Capture the cell that displays the provided text and extract its [X, Y] central coordinate. 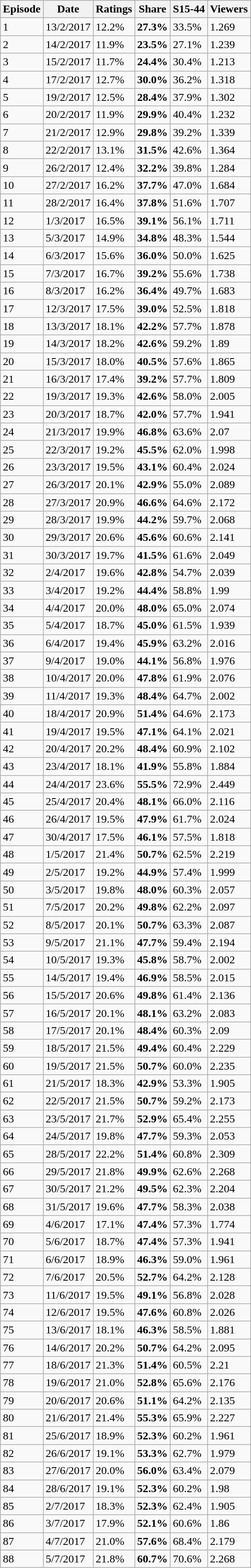
56.0% [153, 1471]
21/5/2017 [68, 1084]
1.89 [229, 344]
43.1% [153, 467]
2.049 [229, 555]
16.5% [114, 221]
28/2/2017 [68, 203]
48 [22, 855]
3/5/2017 [68, 890]
27 [22, 484]
2.176 [229, 1383]
15.6% [114, 256]
2/5/2017 [68, 872]
6/6/2017 [68, 1259]
20/3/2017 [68, 414]
16.4% [114, 203]
28/6/2017 [68, 1488]
37.8% [153, 203]
19/5/2017 [68, 1066]
25/6/2017 [68, 1436]
60.0% [189, 1066]
18.0% [114, 361]
36.4% [153, 291]
1.881 [229, 1330]
1.979 [229, 1453]
10/5/2017 [68, 960]
44.4% [153, 590]
65 [22, 1154]
76 [22, 1348]
17.1% [114, 1224]
14 [22, 256]
2.09 [229, 1030]
1.683 [229, 291]
2.095 [229, 1348]
63.6% [189, 432]
54 [22, 960]
19 [22, 344]
13.1% [114, 150]
Episode [22, 9]
12.2% [114, 27]
61.7% [189, 819]
22.2% [114, 1154]
2.07 [229, 432]
30/4/2017 [68, 837]
82 [22, 1453]
72.9% [189, 784]
51.6% [189, 203]
42 [22, 749]
83 [22, 1471]
60.7% [153, 1559]
62.6% [189, 1171]
88 [22, 1559]
34 [22, 608]
1.86 [229, 1524]
39.1% [153, 221]
26/2/2017 [68, 167]
8/3/2017 [68, 291]
49.1% [153, 1295]
70 [22, 1242]
29/5/2017 [68, 1171]
84 [22, 1488]
7/3/2017 [68, 273]
35 [22, 626]
9/4/2017 [68, 661]
10/4/2017 [68, 678]
1.884 [229, 766]
64 [22, 1136]
27/2/2017 [68, 185]
86 [22, 1524]
65.6% [189, 1383]
8 [22, 150]
68.4% [189, 1541]
26/6/2017 [68, 1453]
14/3/2017 [68, 344]
55.5% [153, 784]
67 [22, 1189]
66 [22, 1171]
21.1% [114, 942]
63.4% [189, 1471]
1/5/2017 [68, 855]
2.074 [229, 608]
13/6/2017 [68, 1330]
27.3% [153, 27]
41.5% [153, 555]
42.8% [153, 573]
52.7% [153, 1277]
52.1% [153, 1524]
25 [22, 449]
13/2/2017 [68, 27]
47.6% [153, 1312]
20.5% [114, 1277]
15/3/2017 [68, 361]
1.239 [229, 44]
2.021 [229, 731]
14/2/2017 [68, 44]
12/3/2017 [68, 309]
62.3% [189, 1189]
14/5/2017 [68, 978]
6/4/2017 [68, 643]
2.227 [229, 1418]
21.7% [114, 1119]
23.5% [153, 44]
38 [22, 678]
64.1% [189, 731]
50.0% [189, 256]
55.3% [153, 1418]
3/7/2017 [68, 1524]
37 [22, 661]
1.98 [229, 1488]
2.179 [229, 1541]
47.8% [153, 678]
31/5/2017 [68, 1207]
65.0% [189, 608]
2.087 [229, 925]
26 [22, 467]
3/4/2017 [68, 590]
27/6/2017 [68, 1471]
52.9% [153, 1119]
36.0% [153, 256]
1.939 [229, 626]
33 [22, 590]
81 [22, 1436]
19/4/2017 [68, 731]
2.089 [229, 484]
2.21 [229, 1365]
1.865 [229, 361]
1.625 [229, 256]
3 [22, 62]
13 [22, 238]
1.232 [229, 115]
23/4/2017 [68, 766]
1.976 [229, 661]
28/3/2017 [68, 520]
4 [22, 80]
2.136 [229, 995]
59.7% [189, 520]
1.284 [229, 167]
1.302 [229, 97]
11.7% [114, 62]
5/6/2017 [68, 1242]
4/4/2017 [68, 608]
2.068 [229, 520]
48.3% [189, 238]
49.7% [189, 291]
5/3/2017 [68, 238]
58.3% [189, 1207]
61.4% [189, 995]
Share [153, 9]
19.7% [114, 555]
29.9% [153, 115]
16/5/2017 [68, 1013]
57.5% [189, 837]
40.5% [153, 361]
2.229 [229, 1048]
45.5% [153, 449]
40 [22, 713]
46.9% [153, 978]
11/4/2017 [68, 696]
51.1% [153, 1401]
16.7% [114, 273]
2.016 [229, 643]
12.4% [114, 167]
45 [22, 802]
59.4% [189, 942]
2.135 [229, 1401]
2.141 [229, 538]
22 [22, 397]
24/5/2017 [68, 1136]
28 [22, 502]
1.544 [229, 238]
1.774 [229, 1224]
30.4% [189, 62]
66.0% [189, 802]
12.9% [114, 132]
18/5/2017 [68, 1048]
30 [22, 538]
39 [22, 696]
17.4% [114, 379]
51 [22, 907]
15/2/2017 [68, 62]
13/3/2017 [68, 326]
47 [22, 837]
52 [22, 925]
21 [22, 379]
30/3/2017 [68, 555]
19/3/2017 [68, 397]
62 [22, 1101]
33.5% [189, 27]
1.269 [229, 27]
55.0% [189, 484]
63 [22, 1119]
19.0% [114, 661]
31.5% [153, 150]
62.5% [189, 855]
12.7% [114, 80]
46.8% [153, 432]
36 [22, 643]
18/6/2017 [68, 1365]
29.8% [153, 132]
75 [22, 1330]
2/4/2017 [68, 573]
2.309 [229, 1154]
61.9% [189, 678]
Ratings [114, 9]
2.116 [229, 802]
46.6% [153, 502]
16/3/2017 [68, 379]
60.5% [189, 1365]
57.4% [189, 872]
37.7% [153, 185]
6 [22, 115]
73 [22, 1295]
1/3/2017 [68, 221]
17.9% [114, 1524]
27.1% [189, 44]
2.128 [229, 1277]
26/3/2017 [68, 484]
52.8% [153, 1383]
2.076 [229, 678]
55.6% [189, 273]
2.005 [229, 397]
21.3% [114, 1365]
10 [22, 185]
20 [22, 361]
45.6% [153, 538]
1.364 [229, 150]
22/2/2017 [68, 150]
32 [22, 573]
87 [22, 1541]
2.083 [229, 1013]
22/5/2017 [68, 1101]
62.0% [189, 449]
2.102 [229, 749]
44 [22, 784]
85 [22, 1506]
1.684 [229, 185]
1.999 [229, 872]
34.8% [153, 238]
12/6/2017 [68, 1312]
2.015 [229, 978]
36.2% [189, 80]
58 [22, 1030]
7 [22, 132]
25/4/2017 [68, 802]
55 [22, 978]
2/7/2017 [68, 1506]
74 [22, 1312]
63.3% [189, 925]
57 [22, 1013]
72 [22, 1277]
1.738 [229, 273]
20/2/2017 [68, 115]
1.707 [229, 203]
2.079 [229, 1471]
49 [22, 872]
77 [22, 1365]
19/6/2017 [68, 1383]
24/4/2017 [68, 784]
19/2/2017 [68, 97]
29/3/2017 [68, 538]
17/5/2017 [68, 1030]
43 [22, 766]
62.2% [189, 907]
45.8% [153, 960]
2.172 [229, 502]
21/3/2017 [68, 432]
62.4% [189, 1506]
58.8% [189, 590]
1.809 [229, 379]
1 [22, 27]
2.053 [229, 1136]
40.4% [189, 115]
24 [22, 432]
32.2% [153, 167]
18/4/2017 [68, 713]
31 [22, 555]
2.449 [229, 784]
44.2% [153, 520]
42.2% [153, 326]
47.9% [153, 819]
2.204 [229, 1189]
2.219 [229, 855]
29 [22, 520]
2.235 [229, 1066]
Viewers [229, 9]
8/5/2017 [68, 925]
1.99 [229, 590]
5/7/2017 [68, 1559]
42.0% [153, 414]
68 [22, 1207]
21/6/2017 [68, 1418]
80 [22, 1418]
20/6/2017 [68, 1401]
7/6/2017 [68, 1277]
12.5% [114, 97]
49.5% [153, 1189]
58.7% [189, 960]
21/2/2017 [68, 132]
17/2/2017 [68, 80]
5 [22, 97]
12 [22, 221]
46 [22, 819]
27/3/2017 [68, 502]
9 [22, 167]
18.2% [114, 344]
23/5/2017 [68, 1119]
47.1% [153, 731]
37.9% [189, 97]
56 [22, 995]
1.318 [229, 80]
20/4/2017 [68, 749]
18 [22, 326]
30/5/2017 [68, 1189]
52.5% [189, 309]
71 [22, 1259]
24.4% [153, 62]
1.878 [229, 326]
1.998 [229, 449]
15/5/2017 [68, 995]
58.0% [189, 397]
61.5% [189, 626]
11/6/2017 [68, 1295]
26/4/2017 [68, 819]
39.8% [189, 167]
2.255 [229, 1119]
1.339 [229, 132]
21.2% [114, 1189]
2.194 [229, 942]
78 [22, 1383]
2.039 [229, 573]
14.9% [114, 238]
11 [22, 203]
22/3/2017 [68, 449]
20.4% [114, 802]
28/5/2017 [68, 1154]
14/6/2017 [68, 1348]
59.3% [189, 1136]
2 [22, 44]
70.6% [189, 1559]
62.7% [189, 1453]
61.6% [189, 555]
64.7% [189, 696]
28.4% [153, 97]
2.057 [229, 890]
41.9% [153, 766]
2.097 [229, 907]
5/4/2017 [68, 626]
45.9% [153, 643]
46.1% [153, 837]
41 [22, 731]
49.4% [153, 1048]
69 [22, 1224]
2.026 [229, 1312]
7/5/2017 [68, 907]
30.0% [153, 80]
23.6% [114, 784]
61 [22, 1084]
4/7/2017 [68, 1541]
56.1% [189, 221]
17 [22, 309]
65.4% [189, 1119]
59 [22, 1048]
15 [22, 273]
6/3/2017 [68, 256]
53 [22, 942]
1.213 [229, 62]
60 [22, 1066]
S15-44 [189, 9]
4/6/2017 [68, 1224]
59.0% [189, 1259]
79 [22, 1401]
45.0% [153, 626]
65.9% [189, 1418]
Date [68, 9]
55.8% [189, 766]
23/3/2017 [68, 467]
44.9% [153, 872]
1.711 [229, 221]
23 [22, 414]
16 [22, 291]
60.9% [189, 749]
39.0% [153, 309]
2.028 [229, 1295]
49.9% [153, 1171]
44.1% [153, 661]
54.7% [189, 573]
9/5/2017 [68, 942]
2.038 [229, 1207]
47.0% [189, 185]
50 [22, 890]
